Return [X, Y] of the center of cell containing provided text 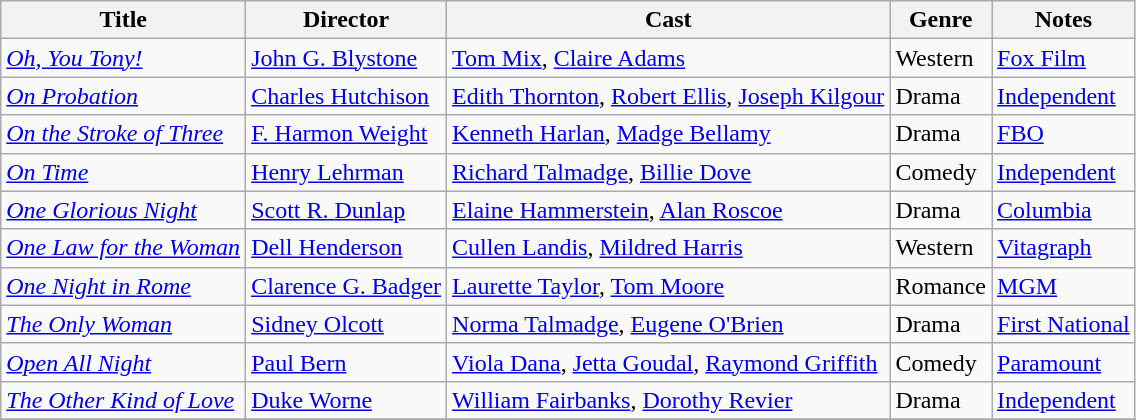
Edith Thornton, Robert Ellis, Joseph Kilgour [668, 96]
The Other Kind of Love [124, 400]
One Night in Rome [124, 286]
Kenneth Harlan, Madge Bellamy [668, 134]
Cullen Landis, Mildred Harris [668, 248]
FBO [1064, 134]
Laurette Taylor, Tom Moore [668, 286]
William Fairbanks, Dorothy Revier [668, 400]
Duke Worne [346, 400]
Open All Night [124, 362]
Cast [668, 20]
F. Harmon Weight [346, 134]
Notes [1064, 20]
Vitagraph [1064, 248]
Tom Mix, Claire Adams [668, 58]
Paul Bern [346, 362]
On the Stroke of Three [124, 134]
Richard Talmadge, Billie Dove [668, 172]
Dell Henderson [346, 248]
One Glorious Night [124, 210]
One Law for the Woman [124, 248]
Charles Hutchison [346, 96]
Viola Dana, Jetta Goudal, Raymond Griffith [668, 362]
Director [346, 20]
Elaine Hammerstein, Alan Roscoe [668, 210]
Genre [941, 20]
Columbia [1064, 210]
Clarence G. Badger [346, 286]
Scott R. Dunlap [346, 210]
On Probation [124, 96]
Oh, You Tony! [124, 58]
Henry Lehrman [346, 172]
Paramount [1064, 362]
Fox Film [1064, 58]
Romance [941, 286]
First National [1064, 324]
On Time [124, 172]
The Only Woman [124, 324]
Title [124, 20]
Norma Talmadge, Eugene O'Brien [668, 324]
John G. Blystone [346, 58]
MGM [1064, 286]
Sidney Olcott [346, 324]
